Pinpoint the cell where the given text exists, returning its [x, y] midpoint coordinate. 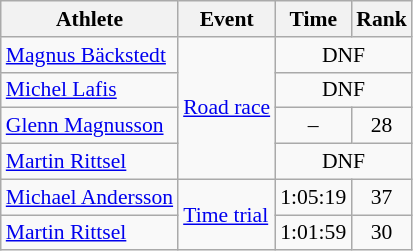
Rank [382, 19]
37 [382, 197]
30 [382, 233]
Road race [226, 108]
Time [313, 19]
Magnus Bäckstedt [90, 55]
Time trial [226, 214]
– [313, 126]
Michel Lafis [90, 90]
Athlete [90, 19]
Michael Andersson [90, 197]
1:01:59 [313, 233]
Event [226, 19]
1:05:19 [313, 197]
28 [382, 126]
Glenn Magnusson [90, 126]
